Capture the cell that displays the provided text and extract its [x, y] central coordinate. 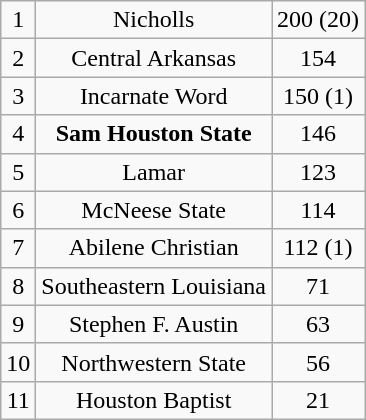
112 (1) [318, 248]
123 [318, 172]
8 [18, 286]
3 [18, 96]
1 [18, 20]
Incarnate Word [154, 96]
Lamar [154, 172]
150 (1) [318, 96]
6 [18, 210]
154 [318, 58]
Stephen F. Austin [154, 324]
Nicholls [154, 20]
Central Arkansas [154, 58]
7 [18, 248]
Northwestern State [154, 362]
21 [318, 400]
200 (20) [318, 20]
56 [318, 362]
2 [18, 58]
114 [318, 210]
4 [18, 134]
9 [18, 324]
Southeastern Louisiana [154, 286]
63 [318, 324]
Abilene Christian [154, 248]
10 [18, 362]
McNeese State [154, 210]
5 [18, 172]
71 [318, 286]
Sam Houston State [154, 134]
11 [18, 400]
Houston Baptist [154, 400]
146 [318, 134]
